Search for the cell housing the specified text and yield its (x, y) center coordinate. 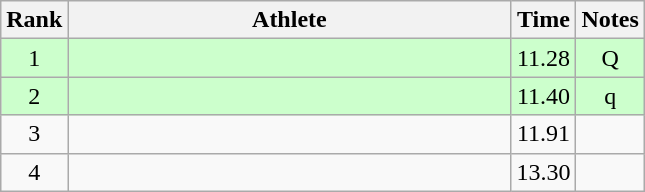
3 (34, 134)
11.28 (544, 58)
Athlete (290, 20)
Q (610, 58)
Rank (34, 20)
Notes (610, 20)
q (610, 96)
Time (544, 20)
2 (34, 96)
4 (34, 172)
11.40 (544, 96)
11.91 (544, 134)
13.30 (544, 172)
1 (34, 58)
